Extract the (X, Y) coordinate from the center of the cell holding the provided text.  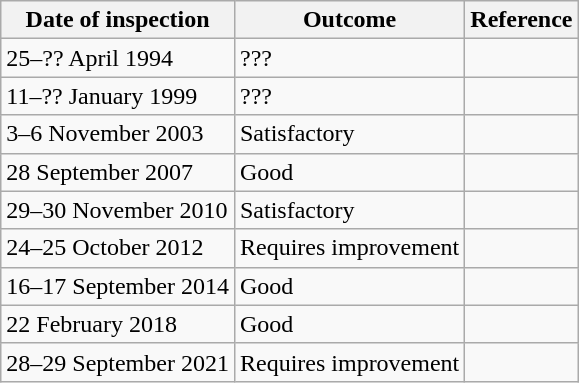
Outcome (349, 20)
25–?? April 1994 (118, 58)
28 September 2007 (118, 172)
3–6 November 2003 (118, 134)
16–17 September 2014 (118, 286)
28–29 September 2021 (118, 362)
24–25 October 2012 (118, 248)
11–?? January 1999 (118, 96)
Reference (522, 20)
29–30 November 2010 (118, 210)
22 February 2018 (118, 324)
Date of inspection (118, 20)
